Provide the (x, y) coordinate of the cell's center where the given text is located.  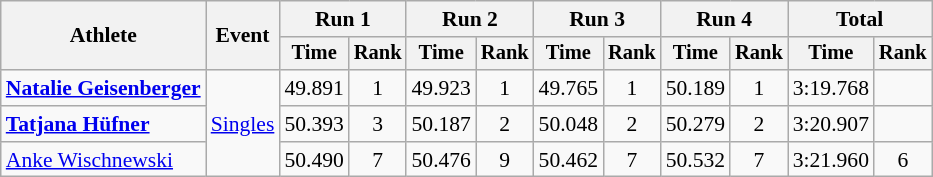
50.393 (314, 124)
Natalie Geisenberger (104, 88)
50.048 (568, 124)
49.765 (568, 88)
50.279 (696, 124)
Run 3 (598, 19)
49.923 (440, 88)
50.187 (440, 124)
Run 4 (724, 19)
Run 1 (342, 19)
3:19.768 (831, 88)
Singles (243, 124)
3 (378, 124)
Total (860, 19)
Tatjana Hüfner (104, 124)
Run 2 (470, 19)
3:20.907 (831, 124)
50.189 (696, 88)
Event (243, 36)
Athlete (104, 36)
49.891 (314, 88)
